Capture the cell that displays the provided text and extract its (X, Y) central coordinate. 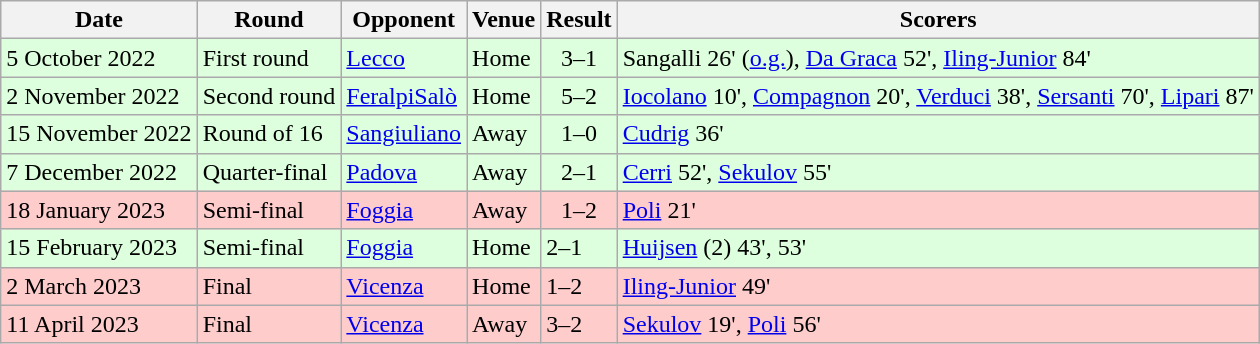
18 January 2023 (99, 210)
Round (269, 20)
Iling-Junior 49' (938, 286)
3–1 (579, 58)
1–0 (579, 134)
Second round (269, 96)
Sekulov 19', Poli 56' (938, 324)
15 November 2022 (99, 134)
Sangalli 26' (o.g.), Da Graca 52', Iling-Junior 84' (938, 58)
7 December 2022 (99, 172)
Cudrig 36' (938, 134)
Poli 21' (938, 210)
Lecco (404, 58)
Round of 16 (269, 134)
15 February 2023 (99, 248)
11 April 2023 (99, 324)
Iocolano 10', Compagnon 20', Verduci 38', Sersanti 70', Lipari 87' (938, 96)
3–2 (579, 324)
Scorers (938, 20)
Date (99, 20)
FeralpiSalò (404, 96)
Cerri 52', Sekulov 55' (938, 172)
Quarter-final (269, 172)
5–2 (579, 96)
Result (579, 20)
Opponent (404, 20)
Sangiuliano (404, 134)
5 October 2022 (99, 58)
2 March 2023 (99, 286)
First round (269, 58)
Huijsen (2) 43', 53' (938, 248)
Venue (504, 20)
Padova (404, 172)
2 November 2022 (99, 96)
